Locate the cell with the specified text and output its [X, Y] center coordinate. 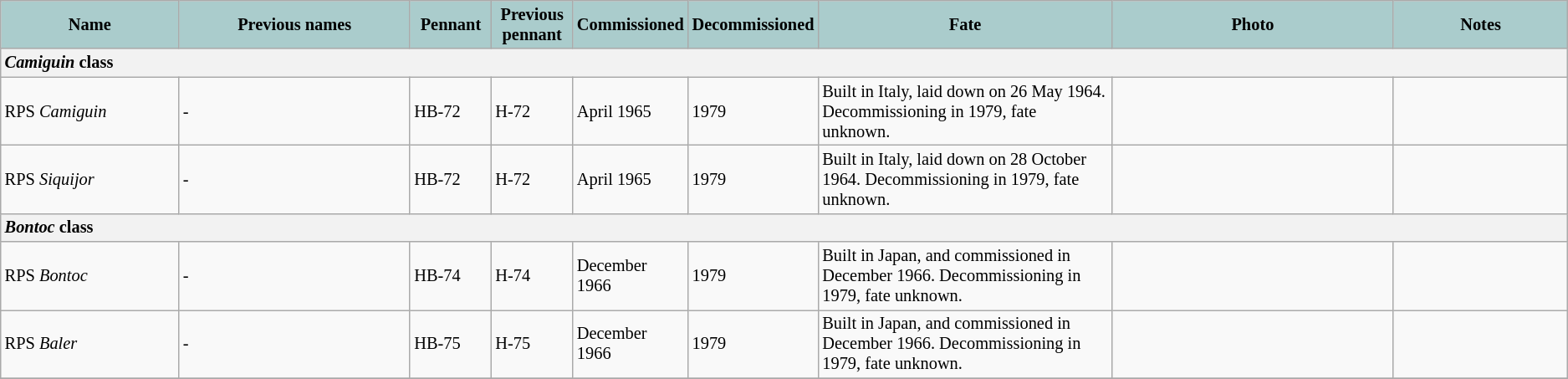
Fate [965, 24]
Name [90, 24]
Built in Italy, laid down on 28 October 1964. Decommissioning in 1979, fate unknown. [965, 179]
Notes [1480, 24]
Built in Italy, laid down on 26 May 1964. Decommissioning in 1979, fate unknown. [965, 111]
Camiguin class [784, 63]
Pennant [450, 24]
HB-75 [450, 344]
H-74 [532, 276]
Commissioned [631, 24]
RPS Camiguin [90, 111]
Previous pennant [532, 24]
RPS Baler [90, 344]
Decommissioned [753, 24]
HB-74 [450, 276]
Bontoc class [784, 228]
Photo [1253, 24]
Previous names [294, 24]
RPS Bontoc [90, 276]
RPS Siquijor [90, 179]
H-75 [532, 344]
